Search for the cell housing the specified text and yield its (X, Y) center coordinate. 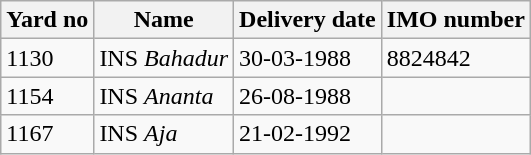
INS Bahadur (164, 58)
INS Aja (164, 134)
1154 (48, 96)
INS Ananta (164, 96)
8824842 (456, 58)
21-02-1992 (308, 134)
30-03-1988 (308, 58)
1130 (48, 58)
Yard no (48, 20)
1167 (48, 134)
Delivery date (308, 20)
26-08-1988 (308, 96)
IMO number (456, 20)
Name (164, 20)
